From the cell containing the given text, extract its center point as [x, y] coordinate. 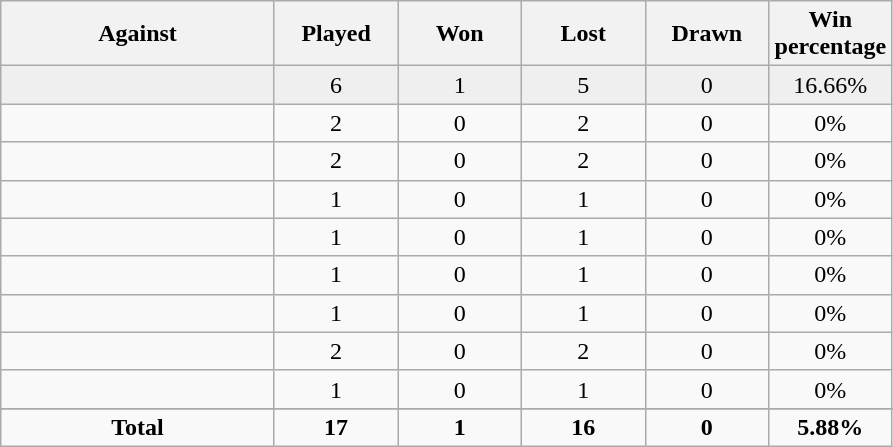
Total [138, 427]
5 [583, 85]
Win percentage [831, 34]
Lost [583, 34]
Drawn [707, 34]
Played [336, 34]
17 [336, 427]
5.88% [831, 427]
Won [460, 34]
16.66% [831, 85]
6 [336, 85]
16 [583, 427]
Against [138, 34]
